Capture the cell that displays the provided text and extract its [x, y] central coordinate. 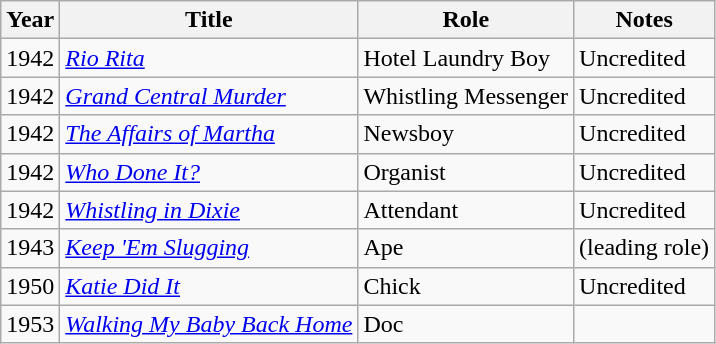
The Affairs of Martha [209, 134]
1943 [30, 248]
Title [209, 20]
1950 [30, 286]
Walking My Baby Back Home [209, 324]
Newsboy [466, 134]
Hotel Laundry Boy [466, 58]
Attendant [466, 210]
Organist [466, 172]
Chick [466, 286]
Doc [466, 324]
Ape [466, 248]
1953 [30, 324]
Whistling Messenger [466, 96]
Grand Central Murder [209, 96]
(leading role) [644, 248]
Keep 'Em Slugging [209, 248]
Year [30, 20]
Notes [644, 20]
Role [466, 20]
Rio Rita [209, 58]
Who Done It? [209, 172]
Katie Did It [209, 286]
Whistling in Dixie [209, 210]
